For the text-containing cell, return its midpoint in [x, y] coordinate format. 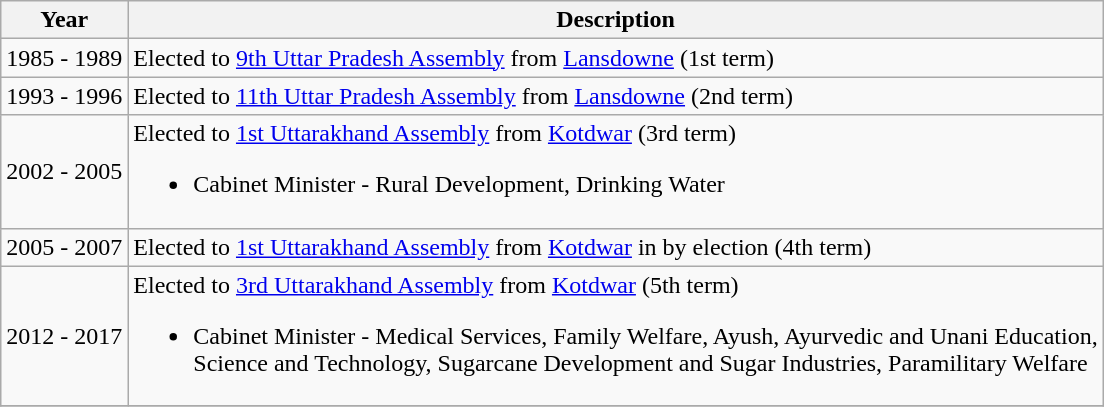
Elected to 1st Uttarakhand Assembly from Kotdwar (3rd term)Cabinet Minister - Rural Development, Drinking Water [616, 172]
Elected to 11th Uttar Pradesh Assembly from Lansdowne (2nd term) [616, 96]
1985 - 1989 [64, 58]
Description [616, 20]
2005 - 2007 [64, 247]
Elected to 9th Uttar Pradesh Assembly from Lansdowne (1st term) [616, 58]
1993 - 1996 [64, 96]
2002 - 2005 [64, 172]
Year [64, 20]
Elected to 1st Uttarakhand Assembly from Kotdwar in by election (4th term) [616, 247]
2012 - 2017 [64, 336]
